Find where the given text appears and provide that cell's center as [x, y] coordinate. 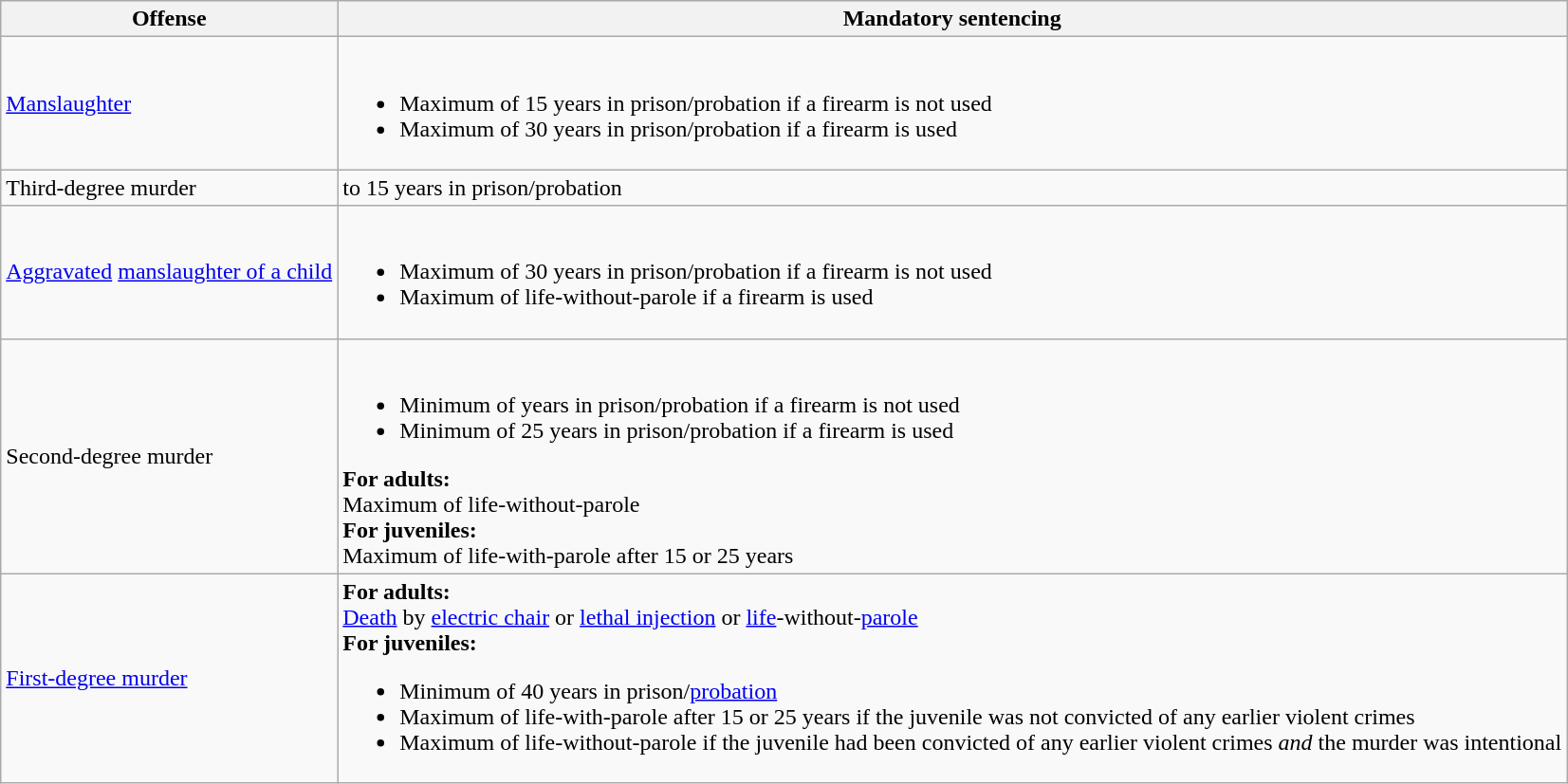
Maximum of 15 years in prison/probation if a firearm is not usedMaximum of 30 years in prison/probation if a firearm is used [952, 103]
Third-degree murder [169, 188]
First-degree murder [169, 679]
Manslaughter [169, 103]
Aggravated manslaughter of a child [169, 272]
Mandatory sentencing [952, 19]
to 15 years in prison/probation [952, 188]
Second-degree murder [169, 456]
Maximum of 30 years in prison/probation if a firearm is not usedMaximum of life-without-parole if a firearm is used [952, 272]
Offense [169, 19]
